For the text-containing cell, return its midpoint in [X, Y] coordinate format. 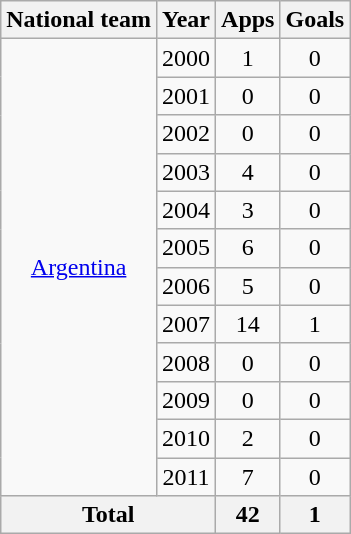
2003 [186, 172]
6 [248, 248]
7 [248, 477]
42 [248, 515]
2008 [186, 362]
3 [248, 210]
2010 [186, 438]
2007 [186, 324]
2006 [186, 286]
Year [186, 20]
2004 [186, 210]
2002 [186, 134]
2005 [186, 248]
2009 [186, 400]
5 [248, 286]
National team [79, 20]
2 [248, 438]
2000 [186, 58]
4 [248, 172]
Total [108, 515]
2011 [186, 477]
Argentina [79, 268]
Goals [315, 20]
Apps [248, 20]
2001 [186, 96]
14 [248, 324]
